Extract the [x, y] coordinate from the center of the cell holding the provided text.  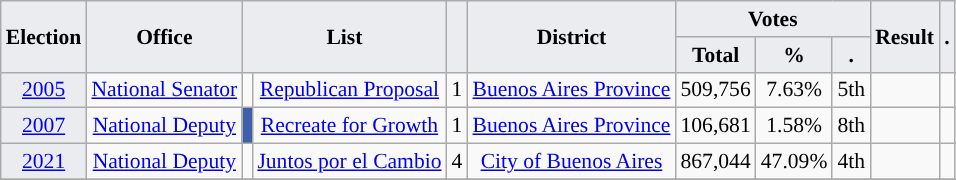
7.63% [794, 90]
Republican Proposal [349, 90]
Recreate for Growth [349, 126]
List [344, 36]
Office [164, 36]
District [571, 36]
1.58% [794, 126]
Result [904, 36]
5th [851, 90]
2007 [44, 126]
% [794, 55]
8th [851, 126]
Election [44, 36]
106,681 [715, 126]
867,044 [715, 162]
47.09% [794, 162]
2005 [44, 90]
Votes [772, 19]
4 [458, 162]
Total [715, 55]
Juntos por el Cambio [349, 162]
2021 [44, 162]
National Senator [164, 90]
4th [851, 162]
City of Buenos Aires [571, 162]
509,756 [715, 90]
